Find where the given text appears and provide that cell's center as [X, Y] coordinate. 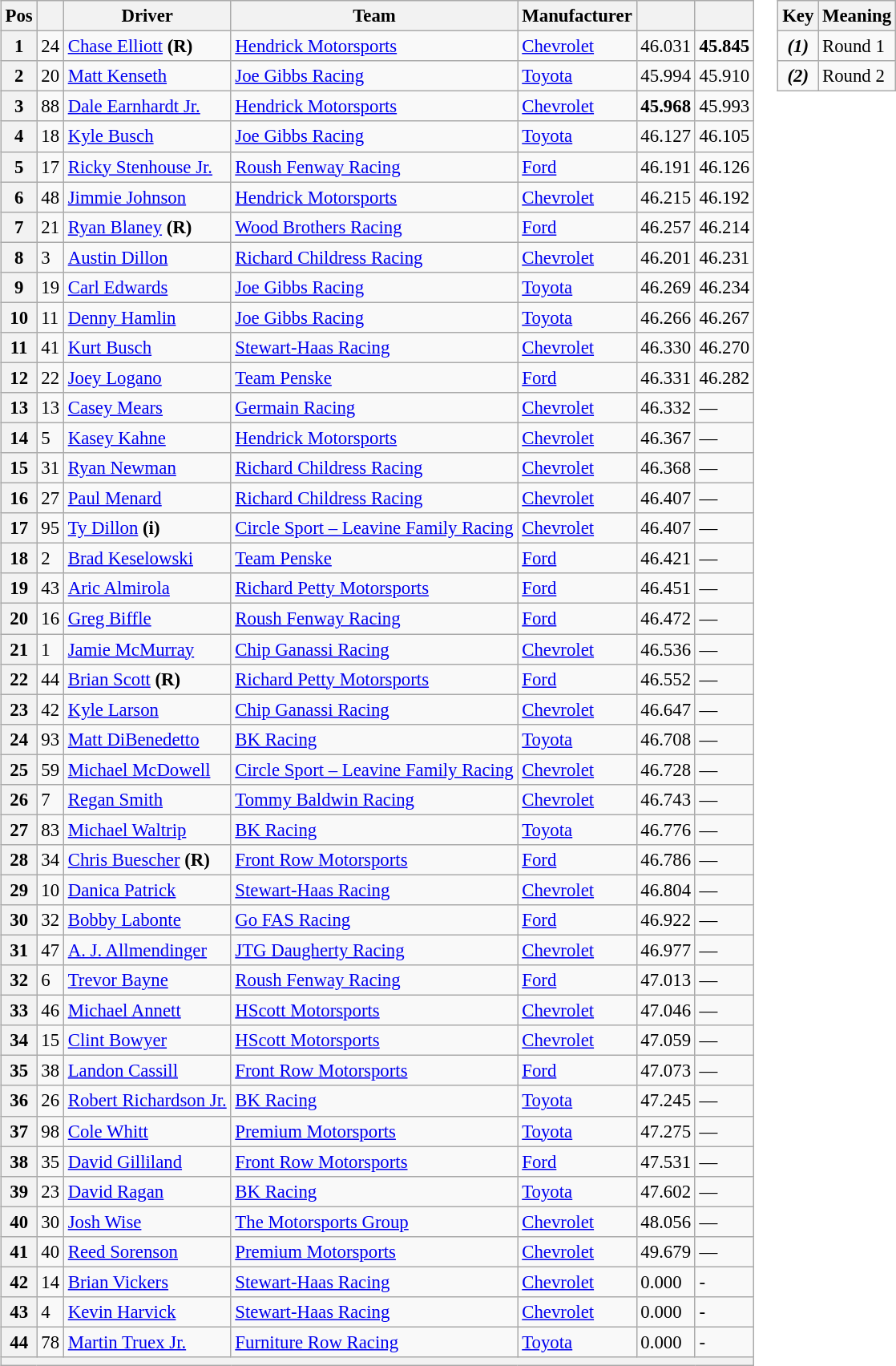
Michael McDowell [147, 770]
45.994 [665, 76]
Tommy Baldwin Racing [374, 799]
48.056 [665, 1222]
46.743 [665, 799]
48 [50, 197]
Reed Sorenson [147, 1251]
47.073 [665, 1071]
Trevor Bayne [147, 980]
Matt Kenseth [147, 76]
Robert Richardson Jr. [147, 1101]
46.267 [724, 317]
45.968 [665, 107]
47.275 [665, 1131]
46.201 [665, 257]
Jimmie Johnson [147, 197]
Kevin Harvick [147, 1312]
47.059 [665, 1041]
46.472 [665, 619]
46.708 [665, 739]
46.922 [665, 920]
46.191 [665, 167]
(2) [798, 76]
46.330 [665, 348]
25 [19, 770]
Kyle Larson [147, 709]
Aric Almirola [147, 588]
Brian Vickers [147, 1282]
Regan Smith [147, 799]
Jamie McMurray [147, 649]
46.804 [665, 890]
46.266 [665, 317]
46 [50, 1011]
Denny Hamlin [147, 317]
Go FAS Racing [374, 920]
Pos [19, 16]
46.776 [665, 830]
98 [50, 1131]
47.013 [665, 980]
Landon Cassill [147, 1071]
Cole Whitt [147, 1131]
46.786 [665, 860]
A. J. Allmendinger [147, 950]
45.845 [724, 46]
39 [19, 1191]
46.215 [665, 197]
Josh Wise [147, 1222]
46.234 [724, 287]
46.977 [665, 950]
46.269 [665, 287]
Key [798, 16]
47 [50, 950]
Paul Menard [147, 499]
36 [19, 1101]
46.536 [665, 649]
46.451 [665, 588]
8 [19, 257]
46.728 [665, 770]
95 [50, 528]
Kurt Busch [147, 348]
Manufacturer [577, 16]
Austin Dillon [147, 257]
Wood Brothers Racing [374, 227]
Bobby Labonte [147, 920]
9 [19, 287]
83 [50, 830]
Michael Annett [147, 1011]
46.127 [665, 136]
Brad Keselowski [147, 559]
Germain Racing [374, 408]
78 [50, 1342]
46.368 [665, 468]
46.270 [724, 348]
Carl Edwards [147, 287]
Dale Earnhardt Jr. [147, 107]
46.126 [724, 167]
Brian Scott (R) [147, 679]
Danica Patrick [147, 890]
46.367 [665, 438]
Greg Biffle [147, 619]
(1) [798, 46]
33 [19, 1011]
Ryan Newman [147, 468]
46.214 [724, 227]
59 [50, 770]
46.282 [724, 378]
The Motorsports Group [374, 1222]
49.679 [665, 1251]
45.993 [724, 107]
Clint Bowyer [147, 1041]
47.046 [665, 1011]
Ryan Blaney (R) [147, 227]
46.552 [665, 679]
46.105 [724, 136]
29 [19, 890]
Kasey Kahne [147, 438]
Michael Waltrip [147, 830]
37 [19, 1131]
47.602 [665, 1191]
Martin Truex Jr. [147, 1342]
93 [50, 739]
Kyle Busch [147, 136]
46.231 [724, 257]
Ty Dillon (i) [147, 528]
Chris Buescher (R) [147, 860]
46.647 [665, 709]
JTG Daugherty Racing [374, 950]
Furniture Row Racing [374, 1342]
Joey Logano [147, 378]
Casey Mears [147, 408]
Round 2 [858, 76]
Driver [147, 16]
David Gilliland [147, 1162]
Round 1 [858, 46]
47.531 [665, 1162]
Ricky Stenhouse Jr. [147, 167]
46.421 [665, 559]
12 [19, 378]
Chase Elliott (R) [147, 46]
46.331 [665, 378]
45.910 [724, 76]
David Ragan [147, 1191]
Meaning [858, 16]
Team [374, 16]
28 [19, 860]
46.192 [724, 197]
46.031 [665, 46]
46.257 [665, 227]
46.332 [665, 408]
Matt DiBenedetto [147, 739]
88 [50, 107]
47.245 [665, 1101]
